Locate the cell with the specified text and output its (X, Y) center coordinate. 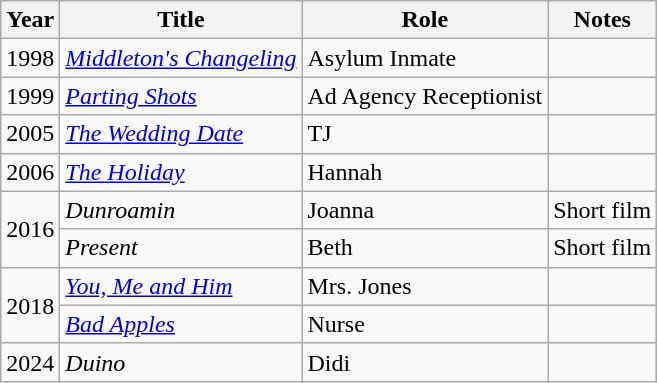
Parting Shots (181, 96)
Middleton's Changeling (181, 58)
Nurse (425, 324)
2024 (30, 362)
Present (181, 248)
Mrs. Jones (425, 286)
You, Me and Him (181, 286)
Bad Apples (181, 324)
2018 (30, 305)
Hannah (425, 172)
1999 (30, 96)
Beth (425, 248)
Notes (602, 20)
The Holiday (181, 172)
Duino (181, 362)
Ad Agency Receptionist (425, 96)
Asylum Inmate (425, 58)
2006 (30, 172)
Role (425, 20)
The Wedding Date (181, 134)
1998 (30, 58)
Joanna (425, 210)
TJ (425, 134)
Year (30, 20)
2016 (30, 229)
Dunroamin (181, 210)
Title (181, 20)
2005 (30, 134)
Didi (425, 362)
